Scan for the cell matching the given text and deliver its [X, Y] coordinate at center. 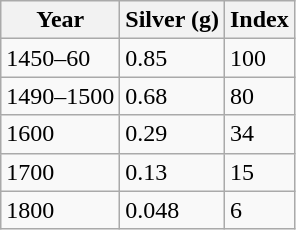
1600 [60, 134]
15 [259, 172]
0.13 [172, 172]
1700 [60, 172]
6 [259, 210]
0.85 [172, 58]
34 [259, 134]
Index [259, 20]
0.29 [172, 134]
Year [60, 20]
100 [259, 58]
80 [259, 96]
1800 [60, 210]
0.048 [172, 210]
1450–60 [60, 58]
0.68 [172, 96]
1490–1500 [60, 96]
Silver (g) [172, 20]
